Provide the [X, Y] coordinate of the cell's center where the given text is located.  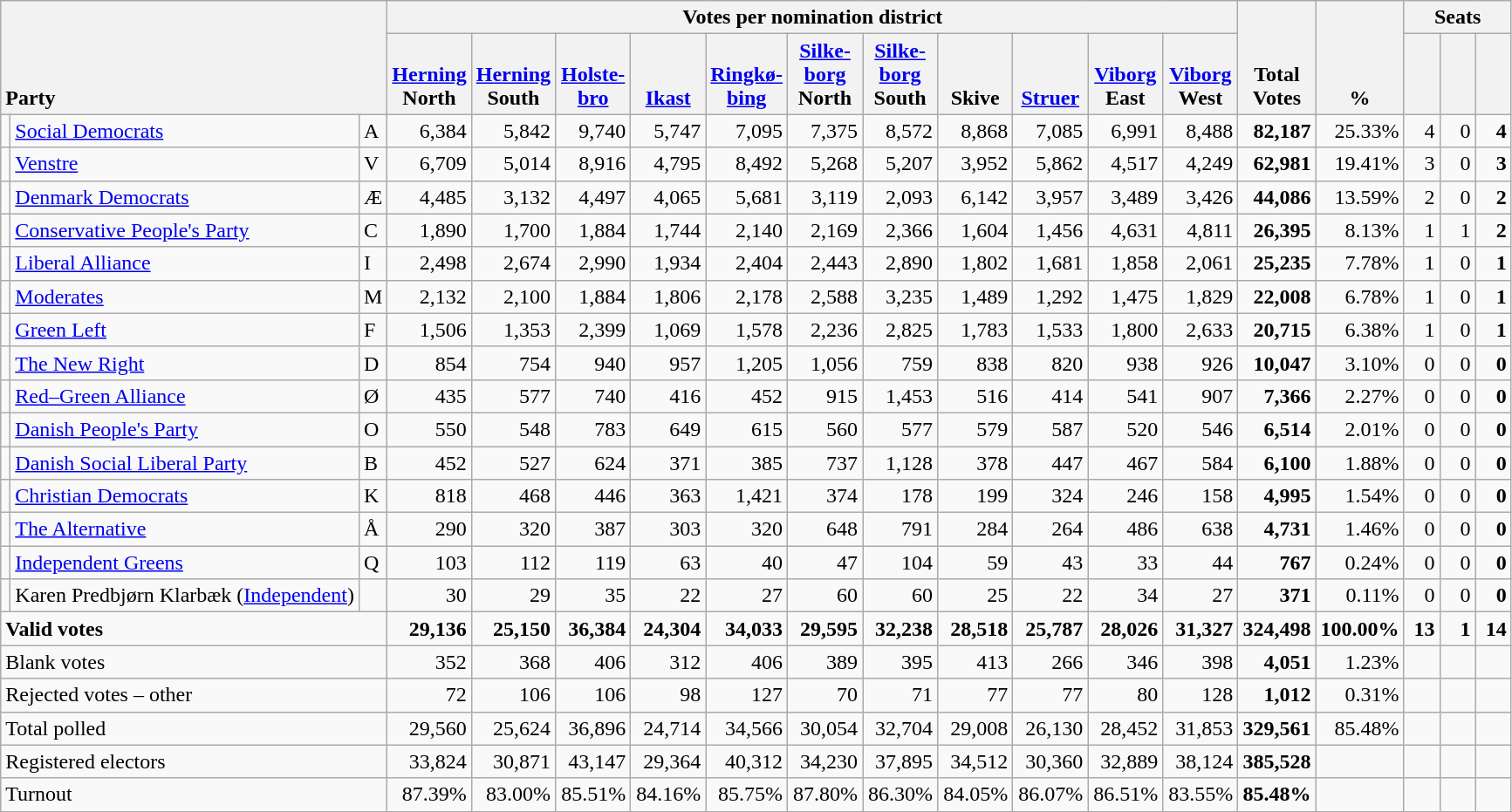
3,119 [825, 197]
26,395 [1277, 230]
104 [900, 563]
1,858 [1125, 263]
5,014 [513, 164]
Votes per nomination district [813, 17]
615 [747, 429]
Valid votes [194, 629]
Registered electors [194, 761]
820 [1050, 363]
1,578 [747, 330]
Æ [373, 197]
7,085 [1050, 131]
1,783 [975, 330]
Danish Social Liberal Party [185, 463]
1,456 [1050, 230]
2,443 [825, 263]
83.00% [513, 795]
1,421 [747, 496]
Moderates [185, 297]
25,235 [1277, 263]
20,715 [1277, 330]
6,384 [429, 131]
4,731 [1277, 529]
516 [975, 396]
385,528 [1277, 761]
2,404 [747, 263]
767 [1277, 563]
44,086 [1277, 197]
290 [429, 529]
264 [1050, 529]
70 [825, 695]
907 [1201, 396]
29,008 [975, 728]
2,588 [825, 297]
8,868 [975, 131]
435 [429, 396]
740 [593, 396]
100.00% [1359, 629]
28,518 [975, 629]
13 [1422, 629]
5,207 [900, 164]
0.31% [1359, 695]
I [373, 263]
80 [1125, 695]
3.10% [1359, 363]
Silke- borg North [825, 74]
44 [1201, 563]
M [373, 297]
Conservative People's Party [185, 230]
The New Right [185, 363]
2,633 [1201, 330]
389 [825, 662]
5,681 [747, 197]
4,051 [1277, 662]
1,829 [1201, 297]
5,862 [1050, 164]
30 [429, 596]
40,312 [747, 761]
Blank votes [194, 662]
413 [975, 662]
14 [1494, 629]
158 [1201, 496]
98 [668, 695]
127 [747, 695]
2,399 [593, 330]
34,512 [975, 761]
587 [1050, 429]
2,061 [1201, 263]
Silke- borg South [900, 74]
2,990 [593, 263]
31,327 [1201, 629]
83.55% [1201, 795]
2,100 [513, 297]
K [373, 496]
32,238 [900, 629]
8,492 [747, 164]
Herning North [429, 74]
584 [1201, 463]
6,100 [1277, 463]
7,375 [825, 131]
62,981 [1277, 164]
1,934 [668, 263]
1,069 [668, 330]
1,475 [1125, 297]
36,896 [593, 728]
638 [1201, 529]
926 [1201, 363]
374 [825, 496]
85.51% [593, 795]
1,292 [1050, 297]
2,169 [825, 230]
24,714 [668, 728]
103 [429, 563]
940 [593, 363]
7,366 [1277, 396]
Holste- bro [593, 74]
29,136 [429, 629]
1,681 [1050, 263]
6,991 [1125, 131]
6.38% [1359, 330]
25 [975, 596]
8,916 [593, 164]
Å [373, 529]
36,384 [593, 629]
The Alternative [185, 529]
1.23% [1359, 662]
266 [1050, 662]
O [373, 429]
5,268 [825, 164]
30,871 [513, 761]
560 [825, 429]
Q [373, 563]
30,360 [1050, 761]
4,995 [1277, 496]
13.59% [1359, 197]
4,065 [668, 197]
Party [194, 58]
38,124 [1201, 761]
F [373, 330]
2,093 [900, 197]
4,795 [668, 164]
Liberal Alliance [185, 263]
446 [593, 496]
22,008 [1277, 297]
546 [1201, 429]
25,787 [1050, 629]
24,304 [668, 629]
2,498 [429, 263]
34,566 [747, 728]
324,498 [1277, 629]
47 [825, 563]
1,453 [900, 396]
87.80% [825, 795]
Total polled [194, 728]
4,631 [1125, 230]
759 [900, 363]
5,747 [668, 131]
312 [668, 662]
486 [1125, 529]
33 [1125, 563]
1,802 [975, 263]
1,800 [1125, 330]
Danish People's Party [185, 429]
550 [429, 429]
7.78% [1359, 263]
1,012 [1277, 695]
3,489 [1125, 197]
2,674 [513, 263]
3,952 [975, 164]
468 [513, 496]
25,150 [513, 629]
303 [668, 529]
40 [747, 563]
34,033 [747, 629]
4,249 [1201, 164]
D [373, 363]
5,842 [513, 131]
541 [1125, 396]
1,489 [975, 297]
Herning South [513, 74]
Struer [1050, 74]
25.33% [1359, 131]
33,824 [429, 761]
35 [593, 596]
4,517 [1125, 164]
246 [1125, 496]
329,561 [1277, 728]
648 [825, 529]
1.46% [1359, 529]
Independent Greens [185, 563]
Venstre [185, 164]
Total Votes [1277, 58]
Social Democrats [185, 131]
Red–Green Alliance [185, 396]
Ringkø- bing [747, 74]
398 [1201, 662]
363 [668, 496]
2,825 [900, 330]
72 [429, 695]
Karen Predbjørn Klarbæk (Independent) [185, 596]
28,026 [1125, 629]
579 [975, 429]
783 [593, 429]
29,595 [825, 629]
119 [593, 563]
957 [668, 363]
3,235 [900, 297]
Ø [373, 396]
84.05% [975, 795]
387 [593, 529]
43 [1050, 563]
Viborg West [1201, 74]
84.16% [668, 795]
1,533 [1050, 330]
128 [1201, 695]
19.41% [1359, 164]
10,047 [1277, 363]
87.39% [429, 795]
1,806 [668, 297]
2,132 [429, 297]
3,426 [1201, 197]
Viborg East [1125, 74]
1,890 [429, 230]
791 [900, 529]
6.78% [1359, 297]
1,205 [747, 363]
8,488 [1201, 131]
1,506 [429, 330]
Green Left [185, 330]
1,056 [825, 363]
1.54% [1359, 496]
754 [513, 363]
82,187 [1277, 131]
63 [668, 563]
2,366 [900, 230]
25,624 [513, 728]
527 [513, 463]
915 [825, 396]
4,497 [593, 197]
26,130 [1050, 728]
8.13% [1359, 230]
34 [1125, 596]
86.30% [900, 795]
467 [1125, 463]
86.07% [1050, 795]
Seats [1457, 17]
37,895 [900, 761]
368 [513, 662]
86.51% [1125, 795]
2,140 [747, 230]
71 [900, 695]
59 [975, 563]
838 [975, 363]
378 [975, 463]
199 [975, 496]
31,853 [1201, 728]
1,604 [975, 230]
818 [429, 496]
414 [1050, 396]
324 [1050, 496]
854 [429, 363]
1,128 [900, 463]
1,744 [668, 230]
624 [593, 463]
737 [825, 463]
30,054 [825, 728]
C [373, 230]
4,485 [429, 197]
34,230 [825, 761]
Turnout [194, 795]
1,353 [513, 330]
520 [1125, 429]
Christian Democrats [185, 496]
352 [429, 662]
112 [513, 563]
1,700 [513, 230]
385 [747, 463]
2.01% [1359, 429]
Denmark Democrats [185, 197]
Skive [975, 74]
A [373, 131]
0.24% [1359, 563]
416 [668, 396]
43,147 [593, 761]
4,811 [1201, 230]
Rejected votes – other [194, 695]
346 [1125, 662]
178 [900, 496]
32,889 [1125, 761]
6,142 [975, 197]
284 [975, 529]
548 [513, 429]
2.27% [1359, 396]
8,572 [900, 131]
447 [1050, 463]
B [373, 463]
32,704 [900, 728]
V [373, 164]
28,452 [1125, 728]
6,514 [1277, 429]
1.88% [1359, 463]
0.11% [1359, 596]
% [1359, 58]
2,890 [900, 263]
938 [1125, 363]
29 [513, 596]
7,095 [747, 131]
9,740 [593, 131]
Ikast [668, 74]
649 [668, 429]
29,364 [668, 761]
3,132 [513, 197]
3,957 [1050, 197]
6,709 [429, 164]
85.75% [747, 795]
2,178 [747, 297]
29,560 [429, 728]
2,236 [825, 330]
395 [900, 662]
